Detect which cell encompasses the target text, then output its (x, y) center coordinate. 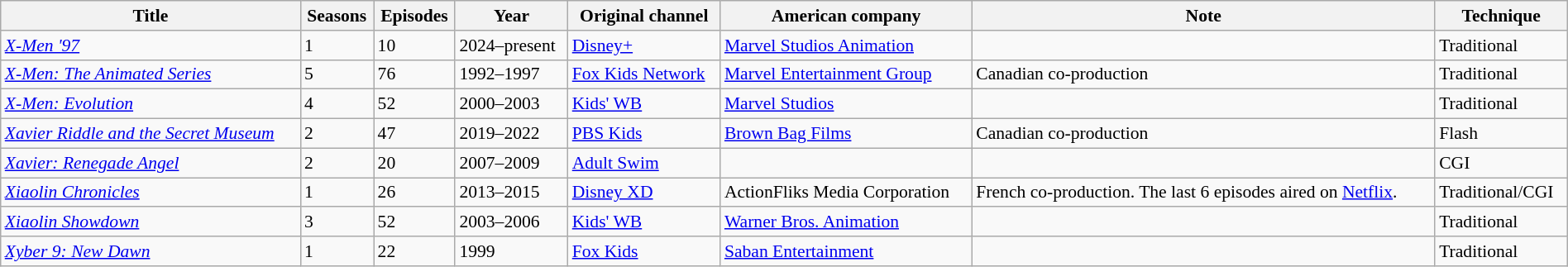
Brown Bag Films (846, 134)
2003–2006 (511, 222)
Flash (1501, 134)
X-Men: The Animated Series (151, 74)
X-Men '97 (151, 45)
Year (511, 16)
76 (415, 74)
Marvel Studios Animation (846, 45)
Technique (1501, 16)
ActionFliks Media Corporation (846, 193)
10 (415, 45)
PBS Kids (644, 134)
Seasons (337, 16)
Adult Swim (644, 163)
1999 (511, 251)
20 (415, 163)
22 (415, 251)
Xiaolin Chronicles (151, 193)
2024–present (511, 45)
Xiaolin Showdown (151, 222)
Warner Bros. Animation (846, 222)
Original channel (644, 16)
Xavier Riddle and the Secret Museum (151, 134)
4 (337, 104)
Title (151, 16)
26 (415, 193)
Episodes (415, 16)
3 (337, 222)
Marvel Studios (846, 104)
French co-production. The last 6 episodes aired on Netflix. (1203, 193)
Traditional/CGI (1501, 193)
CGI (1501, 163)
Note (1203, 16)
47 (415, 134)
2019–2022 (511, 134)
1992–1997 (511, 74)
Saban Entertainment (846, 251)
Fox Kids Network (644, 74)
2013–2015 (511, 193)
American company (846, 16)
X-Men: Evolution (151, 104)
5 (337, 74)
Disney XD (644, 193)
Xavier: Renegade Angel (151, 163)
2000–2003 (511, 104)
2007–2009 (511, 163)
Marvel Entertainment Group (846, 74)
Fox Kids (644, 251)
Disney+ (644, 45)
Xyber 9: New Dawn (151, 251)
